Provide the [x, y] coordinate of the cell's center where the given text is located.  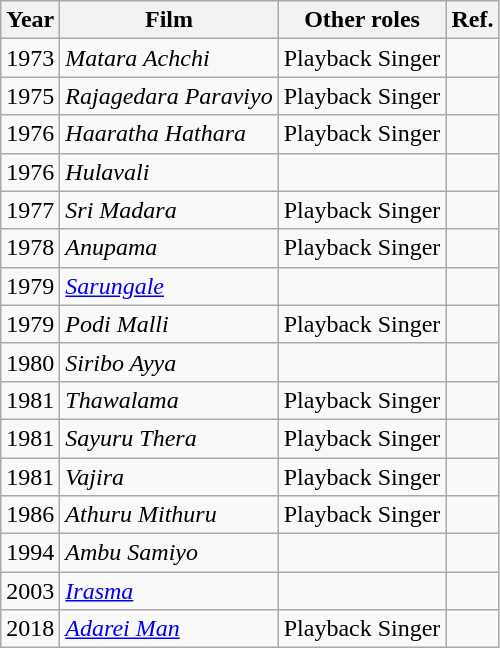
1980 [30, 362]
Siribo Ayya [169, 362]
Adarei Man [169, 629]
1977 [30, 210]
Matara Achchi [169, 58]
Hulavali [169, 172]
Year [30, 20]
Irasma [169, 591]
2018 [30, 629]
1986 [30, 515]
Ref. [472, 20]
1975 [30, 96]
Haaratha Hathara [169, 134]
Other roles [362, 20]
1994 [30, 553]
Sri Madara [169, 210]
1973 [30, 58]
1978 [30, 248]
2003 [30, 591]
Film [169, 20]
Sarungale [169, 286]
Athuru Mithuru [169, 515]
Ambu Samiyo [169, 553]
Sayuru Thera [169, 438]
Vajira [169, 477]
Podi Malli [169, 324]
Thawalama [169, 400]
Rajagedara Paraviyo [169, 96]
Anupama [169, 248]
